Identify which cell holds the provided text, then report its [x, y] central coordinate. 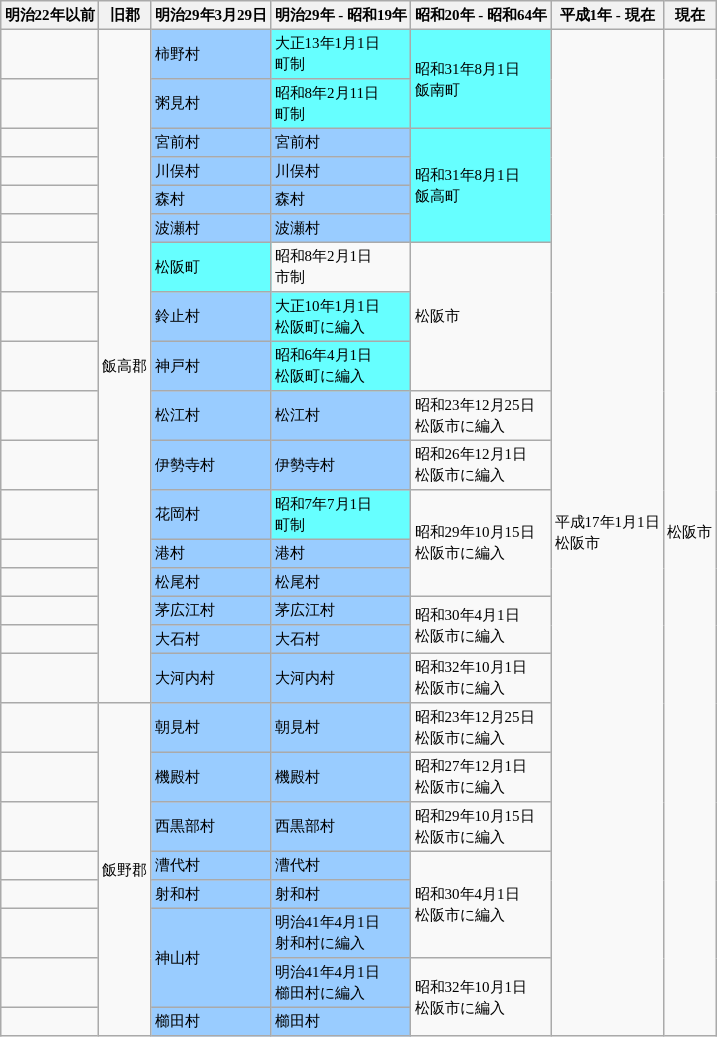
大正13年1月1日町制 [341, 54]
昭和7年7月1日町制 [341, 515]
昭和20年 - 昭和64年 [481, 15]
旧郡 [124, 15]
明治22年以前 [50, 15]
明治41年4月1日射和村に編入 [341, 933]
昭和6年4月1日松阪町に編入 [341, 366]
昭和8年2月1日市制 [341, 267]
昭和26年12月1日松阪市に編入 [481, 465]
現在 [689, 15]
明治29年3月29日 [211, 15]
飯高郡 [124, 366]
飯野郡 [124, 870]
昭和8年2月11日町制 [341, 104]
大正10年1月1日松阪町に編入 [341, 317]
平成1年 - 現在 [607, 15]
神山村 [211, 958]
花岡村 [211, 515]
松阪町 [211, 267]
柿野村 [211, 54]
昭和31年8月1日飯南町 [481, 78]
明治29年 - 昭和19年 [341, 15]
鈴止村 [211, 317]
昭和27年12月1日松阪市に編入 [481, 777]
平成17年1月1日松阪市 [607, 532]
明治41年4月1日櫛田村に編入 [341, 983]
粥見村 [211, 104]
昭和31年8月1日飯高町 [481, 185]
神戸村 [211, 366]
